Search for the cell housing the specified text and yield its [X, Y] center coordinate. 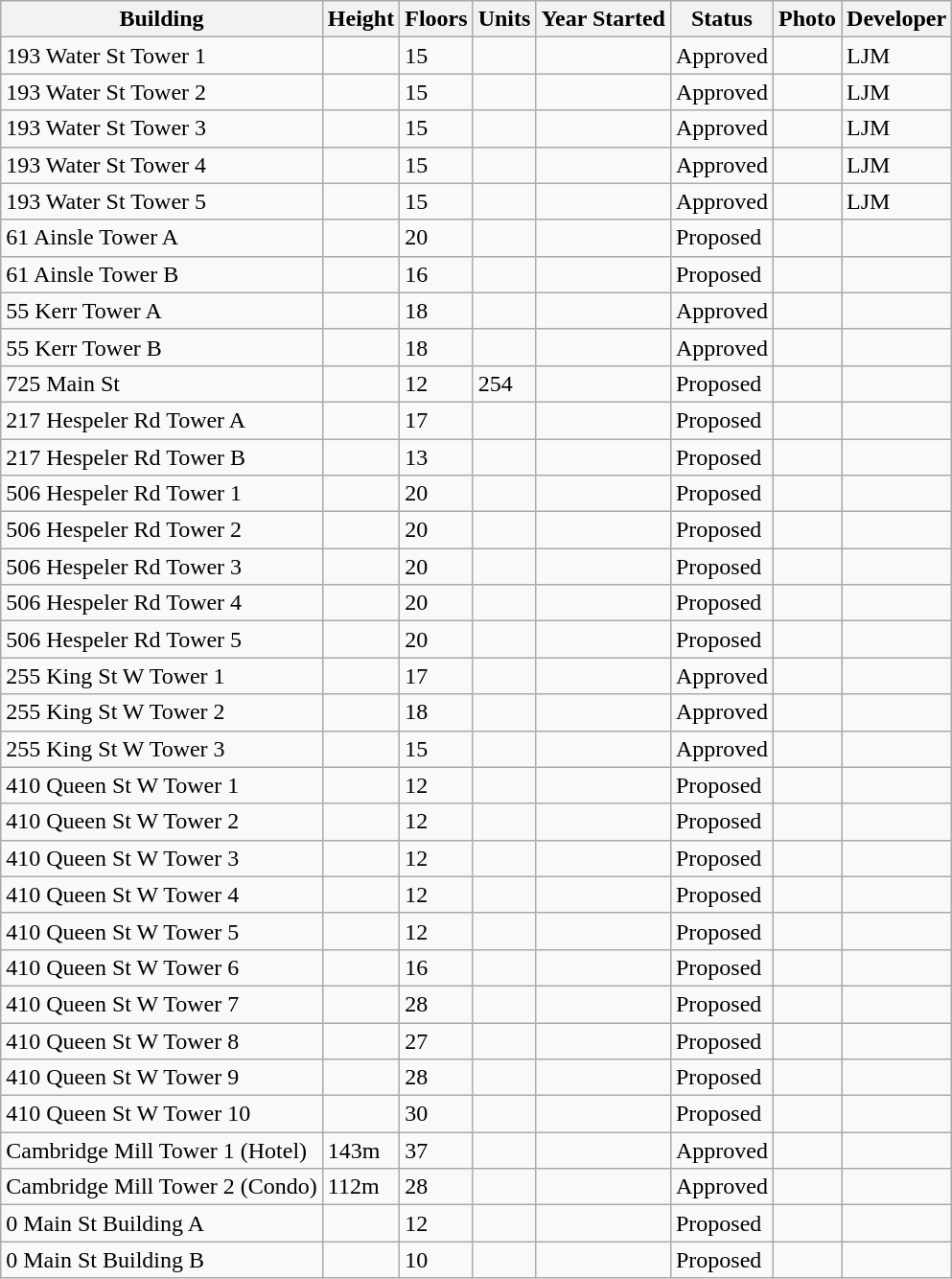
10 [436, 1260]
27 [436, 1040]
Year Started [604, 19]
506 Hespeler Rd Tower 5 [162, 639]
Height [360, 19]
55 Kerr Tower B [162, 347]
217 Hespeler Rd Tower B [162, 457]
193 Water St Tower 3 [162, 128]
255 King St W Tower 1 [162, 676]
61 Ainsle Tower B [162, 274]
506 Hespeler Rd Tower 3 [162, 567]
725 Main St [162, 384]
13 [436, 457]
410 Queen St W Tower 7 [162, 1004]
410 Queen St W Tower 2 [162, 822]
193 Water St Tower 2 [162, 92]
255 King St W Tower 2 [162, 712]
Floors [436, 19]
193 Water St Tower 4 [162, 165]
Units [504, 19]
30 [436, 1114]
506 Hespeler Rd Tower 4 [162, 603]
143m [360, 1151]
0 Main St Building B [162, 1260]
Status [721, 19]
193 Water St Tower 1 [162, 56]
0 Main St Building A [162, 1223]
193 Water St Tower 5 [162, 201]
Developer [897, 19]
Cambridge Mill Tower 1 (Hotel) [162, 1151]
410 Queen St W Tower 4 [162, 895]
506 Hespeler Rd Tower 1 [162, 494]
506 Hespeler Rd Tower 2 [162, 530]
37 [436, 1151]
61 Ainsle Tower A [162, 238]
410 Queen St W Tower 1 [162, 785]
410 Queen St W Tower 8 [162, 1040]
410 Queen St W Tower 6 [162, 967]
410 Queen St W Tower 10 [162, 1114]
Cambridge Mill Tower 2 (Condo) [162, 1187]
410 Queen St W Tower 9 [162, 1078]
217 Hespeler Rd Tower A [162, 420]
Building [162, 19]
410 Queen St W Tower 3 [162, 858]
112m [360, 1187]
410 Queen St W Tower 5 [162, 931]
254 [504, 384]
Photo [807, 19]
55 Kerr Tower A [162, 311]
255 King St W Tower 3 [162, 749]
